Output the (X, Y) coordinate of the center of the cell containing the given text.  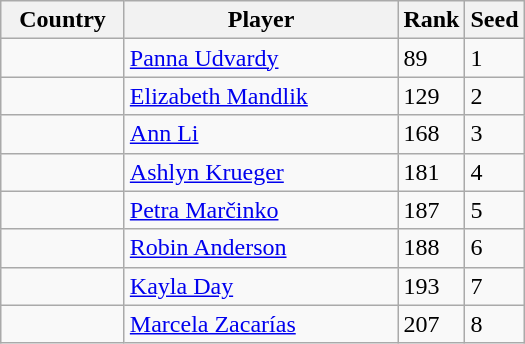
Kayla Day (261, 286)
Rank (432, 20)
Elizabeth Mandlik (261, 96)
168 (432, 134)
193 (432, 286)
5 (494, 210)
Player (261, 20)
Petra Marčinko (261, 210)
188 (432, 248)
Country (63, 20)
Robin Anderson (261, 248)
129 (432, 96)
Seed (494, 20)
1 (494, 58)
89 (432, 58)
7 (494, 286)
Ashlyn Krueger (261, 172)
Marcela Zacarías (261, 324)
207 (432, 324)
Ann Li (261, 134)
6 (494, 248)
181 (432, 172)
4 (494, 172)
8 (494, 324)
187 (432, 210)
Panna Udvardy (261, 58)
2 (494, 96)
3 (494, 134)
